Return the (x, y) coordinate for the center point of the cell that contains the specified text.  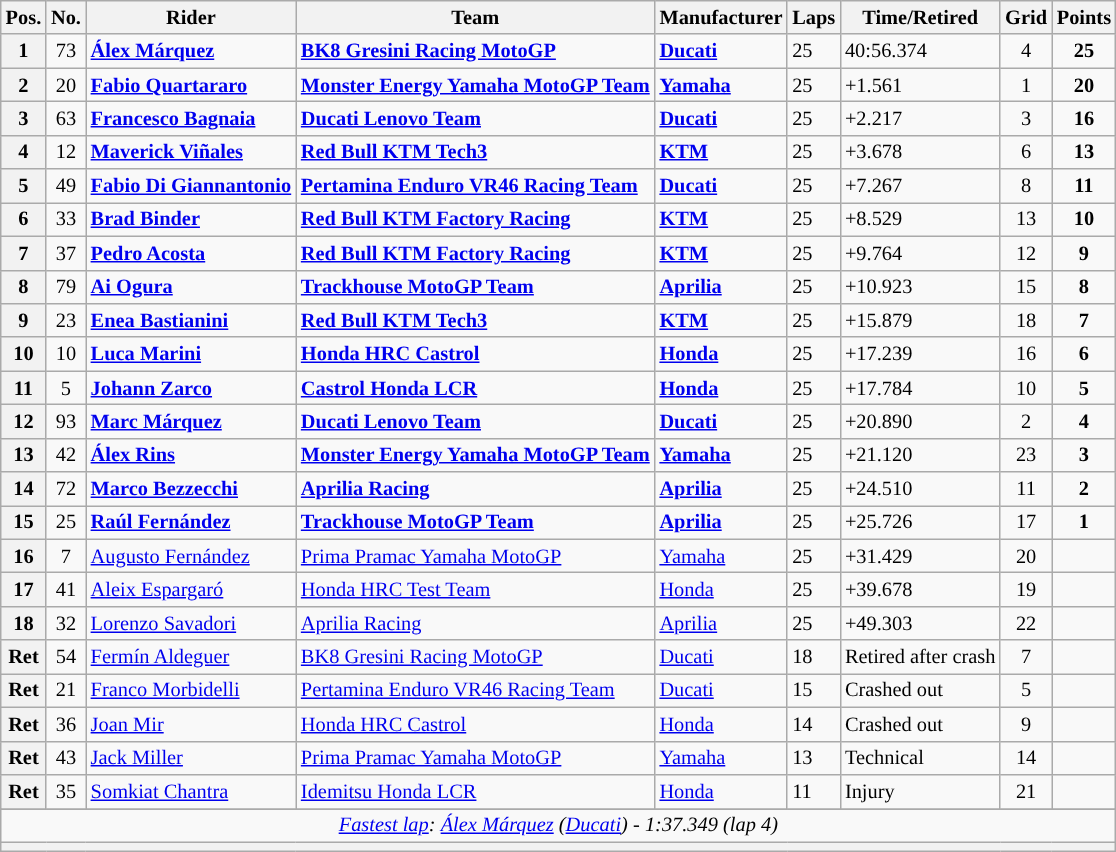
40:56.374 (920, 51)
+20.890 (920, 421)
Fabio Di Giannantonio (191, 186)
Aleix Espargaró (191, 589)
+17.239 (920, 354)
Idemitsu Honda LCR (476, 791)
Fabio Quartararo (191, 85)
Ai Ogura (191, 287)
Álex Márquez (191, 51)
Maverick Viñales (191, 152)
Team (476, 17)
54 (66, 657)
22 (1026, 623)
Marc Márquez (191, 421)
+9.764 (920, 253)
Álex Rins (191, 455)
72 (66, 489)
35 (66, 791)
+17.784 (920, 388)
79 (66, 287)
No. (66, 17)
+39.678 (920, 589)
+31.429 (920, 556)
49 (66, 186)
Fastest lap: Álex Márquez (Ducati) - 1:37.349 (lap 4) (558, 825)
63 (66, 118)
73 (66, 51)
Points (1084, 17)
+7.267 (920, 186)
Francesco Bagnaia (191, 118)
Rider (191, 17)
41 (66, 589)
Johann Zarco (191, 388)
+21.120 (920, 455)
Laps (814, 17)
37 (66, 253)
Enea Bastianini (191, 320)
Pos. (24, 17)
+10.923 (920, 287)
Brad Binder (191, 219)
Joan Mir (191, 724)
Fermín Aldeguer (191, 657)
+3.678 (920, 152)
+24.510 (920, 489)
Lorenzo Savadori (191, 623)
Jack Miller (191, 758)
43 (66, 758)
Luca Marini (191, 354)
Injury (920, 791)
Castrol Honda LCR (476, 388)
Raúl Fernández (191, 522)
Pedro Acosta (191, 253)
+2.217 (920, 118)
Marco Bezzecchi (191, 489)
36 (66, 724)
Honda HRC Test Team (476, 589)
+15.879 (920, 320)
Somkiat Chantra (191, 791)
32 (66, 623)
42 (66, 455)
Time/Retired (920, 17)
+1.561 (920, 85)
+8.529 (920, 219)
Manufacturer (722, 17)
Augusto Fernández (191, 556)
Retired after crash (920, 657)
33 (66, 219)
93 (66, 421)
Franco Morbidelli (191, 690)
19 (1026, 589)
+49.303 (920, 623)
Technical (920, 758)
Grid (1026, 17)
+25.726 (920, 522)
